Return the [X, Y] coordinate for the center point of the cell that contains the specified text.  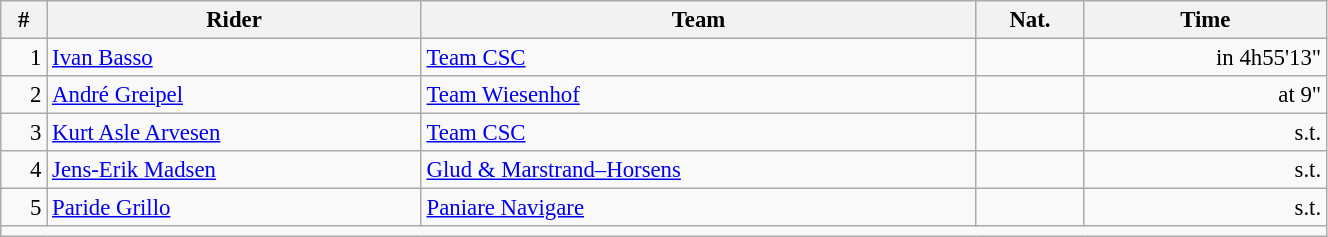
at 9" [1205, 95]
Rider [234, 20]
Nat. [1030, 20]
André Greipel [234, 95]
5 [24, 208]
Paniare Navigare [698, 208]
4 [24, 170]
# [24, 20]
3 [24, 133]
Time [1205, 20]
1 [24, 58]
in 4h55'13" [1205, 58]
Kurt Asle Arvesen [234, 133]
Team [698, 20]
Team Wiesenhof [698, 95]
2 [24, 95]
Glud & Marstrand–Horsens [698, 170]
Jens-Erik Madsen [234, 170]
Paride Grillo [234, 208]
Ivan Basso [234, 58]
